Pinpoint the cell where the given text exists, returning its [x, y] midpoint coordinate. 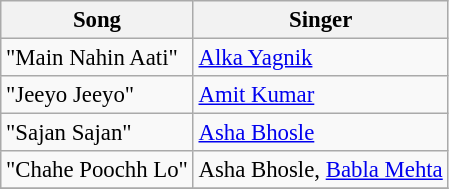
Alka Yagnik [320, 58]
"Sajan Sajan" [97, 133]
"Chahe Poochh Lo" [97, 170]
Song [97, 20]
Amit Kumar [320, 95]
"Main Nahin Aati" [97, 58]
Asha Bhosle [320, 133]
"Jeeyo Jeeyo" [97, 95]
Singer [320, 20]
Asha Bhosle, Babla Mehta [320, 170]
